Return (x, y) of the center of cell containing provided text 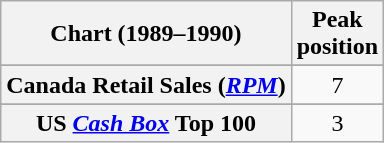
Chart (1989–1990) (146, 34)
7 (337, 85)
Peakposition (337, 34)
Canada Retail Sales (RPM) (146, 85)
US Cash Box Top 100 (146, 123)
3 (337, 123)
